Capture the cell that displays the provided text and extract its (X, Y) central coordinate. 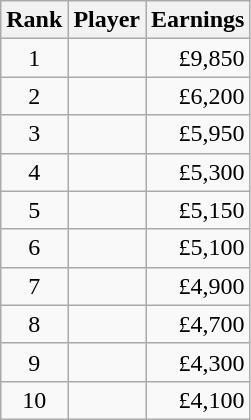
1 (34, 58)
10 (34, 400)
Earnings (198, 20)
2 (34, 96)
4 (34, 172)
3 (34, 134)
£5,100 (198, 248)
5 (34, 210)
£5,950 (198, 134)
£9,850 (198, 58)
£4,300 (198, 362)
Rank (34, 20)
7 (34, 286)
£4,100 (198, 400)
6 (34, 248)
£6,200 (198, 96)
£5,150 (198, 210)
9 (34, 362)
£4,900 (198, 286)
£4,700 (198, 324)
8 (34, 324)
Player (107, 20)
£5,300 (198, 172)
